Scan for the cell matching the given text and deliver its (x, y) coordinate at center. 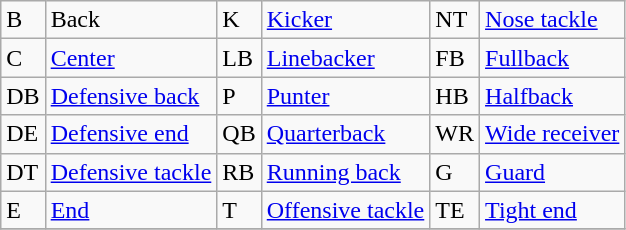
Halfback (552, 96)
Defensive end (131, 134)
Center (131, 58)
B (23, 20)
Running back (346, 172)
QB (239, 134)
HB (455, 96)
RB (239, 172)
Guard (552, 172)
Tight end (552, 210)
Fullback (552, 58)
Nose tackle (552, 20)
DB (23, 96)
Punter (346, 96)
WR (455, 134)
P (239, 96)
Wide receiver (552, 134)
Linebacker (346, 58)
DE (23, 134)
C (23, 58)
K (239, 20)
LB (239, 58)
Offensive tackle (346, 210)
TE (455, 210)
FB (455, 58)
E (23, 210)
T (239, 210)
G (455, 172)
Back (131, 20)
End (131, 210)
Defensive back (131, 96)
Quarterback (346, 134)
NT (455, 20)
Kicker (346, 20)
Defensive tackle (131, 172)
DT (23, 172)
